Determine the (X, Y) coordinate at the center of the cell enclosing the given text.  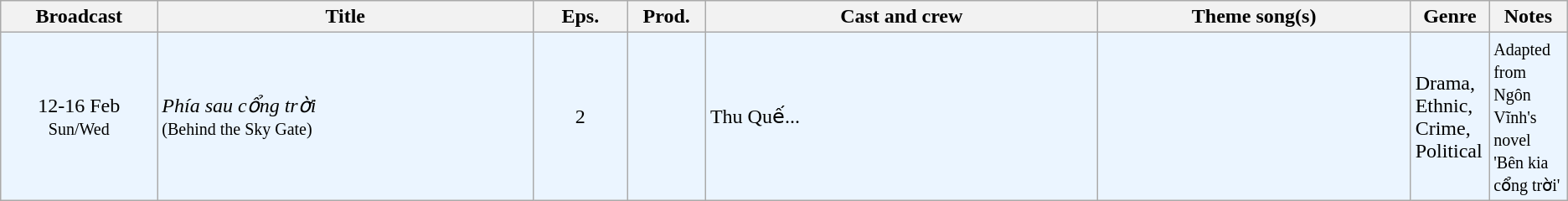
Cast and crew (901, 17)
2 (580, 116)
Adapted from Ngôn Vĩnh's novel 'Bên kia cổng trời' (1529, 116)
Genre (1450, 17)
Broadcast (79, 17)
Phía sau cổng trời (Behind the Sky Gate) (345, 116)
Theme song(s) (1254, 17)
12-16 FebSun/Wed (79, 116)
Notes (1529, 17)
Thu Quế... (901, 116)
Title (345, 17)
Drama, Ethnic, Crime, Political (1450, 116)
Prod. (667, 17)
Eps. (580, 17)
